Pinpoint the cell where the given text exists, returning its [X, Y] midpoint coordinate. 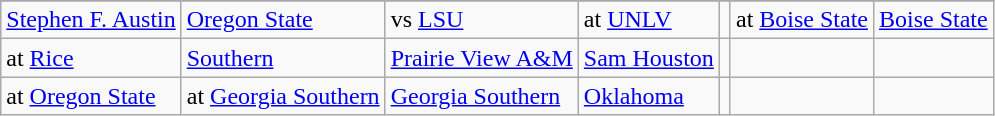
at Georgia Southern [283, 96]
at Rice [91, 58]
Oklahoma [648, 96]
at UNLV [648, 20]
Sam Houston [648, 58]
Prairie View A&M [482, 58]
at Boise State [802, 20]
Boise State [933, 20]
at Oregon State [91, 96]
Georgia Southern [482, 96]
Stephen F. Austin [91, 20]
vs LSU [482, 20]
Southern [283, 58]
Oregon State [283, 20]
